Extract the (x, y) coordinate from the center of the cell holding the provided text.  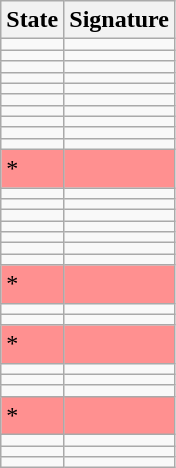
Signature (120, 20)
State (32, 20)
